Detect which cell encompasses the target text, then output its (X, Y) center coordinate. 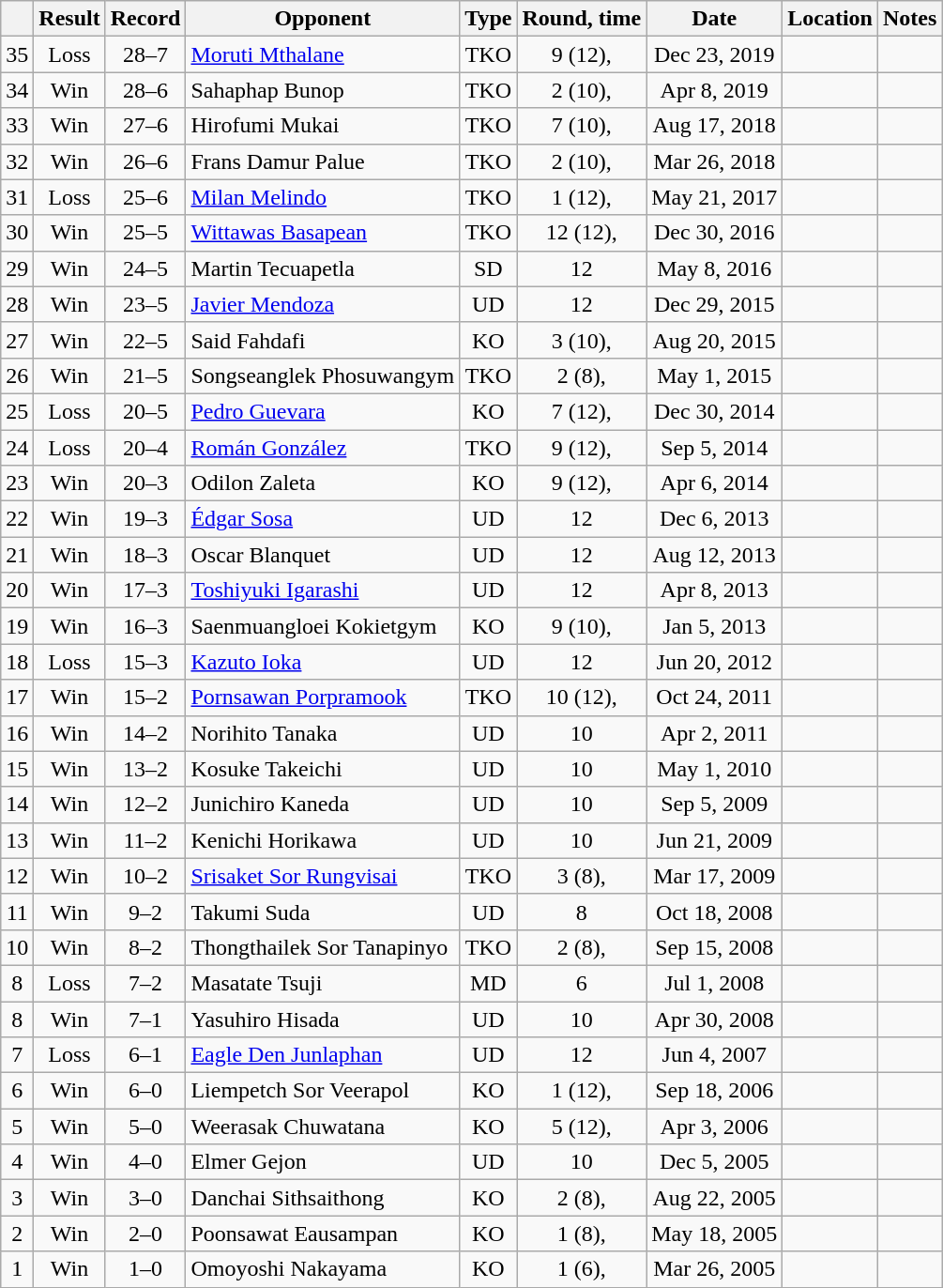
10 (12), (582, 698)
28–6 (145, 90)
Notes (909, 19)
26 (17, 376)
Sahaphap Bunop (323, 90)
12 (12), (582, 233)
6–0 (145, 1091)
24–5 (145, 268)
18–3 (145, 555)
11 (17, 912)
Hirofumi Mukai (323, 126)
25–6 (145, 197)
Jun 4, 2007 (715, 1055)
6–1 (145, 1055)
Oct 24, 2011 (715, 698)
12–2 (145, 805)
Javier Mendoza (323, 304)
Srisaket Sor Rungvisai (323, 876)
Apr 3, 2006 (715, 1127)
Apr 8, 2019 (715, 90)
3–0 (145, 1198)
Dec 23, 2019 (715, 54)
Aug 22, 2005 (715, 1198)
21 (17, 555)
Apr 2, 2011 (715, 733)
1–0 (145, 1269)
Dec 6, 2013 (715, 519)
Frans Damur Palue (323, 161)
22–5 (145, 340)
Mar 17, 2009 (715, 876)
Record (145, 19)
Kenichi Horikawa (323, 840)
10–2 (145, 876)
1 (17, 1269)
7–2 (145, 983)
11–2 (145, 840)
Román González (323, 448)
Kazuto Ioka (323, 662)
Thongthailek Sor Tanapinyo (323, 947)
Liempetch Sor Veerapol (323, 1091)
Result (69, 19)
Weerasak Chuwatana (323, 1127)
Mar 26, 2005 (715, 1269)
27 (17, 340)
24 (17, 448)
Jun 20, 2012 (715, 662)
Kosuke Takeichi (323, 769)
Said Fahdafi (323, 340)
Jan 5, 2013 (715, 626)
Édgar Sosa (323, 519)
Sep 5, 2009 (715, 805)
1 (8), (582, 1234)
May 21, 2017 (715, 197)
Milan Melindo (323, 197)
23 (17, 483)
Sep 18, 2006 (715, 1091)
15–2 (145, 698)
Martin Tecuapetla (323, 268)
15–3 (145, 662)
14 (17, 805)
16–3 (145, 626)
Dec 5, 2005 (715, 1162)
19 (17, 626)
20 (17, 590)
3 (17, 1198)
16 (17, 733)
Apr 6, 2014 (715, 483)
33 (17, 126)
Danchai Sithsaithong (323, 1198)
25 (17, 411)
Omoyoshi Nakayama (323, 1269)
Sep 15, 2008 (715, 947)
Pornsawan Porpramook (323, 698)
May 8, 2016 (715, 268)
Jul 1, 2008 (715, 983)
30 (17, 233)
19–3 (145, 519)
Moruti Mthalane (323, 54)
May 1, 2010 (715, 769)
4–0 (145, 1162)
25–5 (145, 233)
Sep 5, 2014 (715, 448)
Norihito Tanaka (323, 733)
26–6 (145, 161)
23–5 (145, 304)
May 18, 2005 (715, 1234)
35 (17, 54)
Aug 20, 2015 (715, 340)
SD (488, 268)
9 (10), (582, 626)
21–5 (145, 376)
Jun 21, 2009 (715, 840)
27–6 (145, 126)
5 (17, 1127)
15 (17, 769)
Date (715, 19)
Yasuhiro Hisada (323, 1019)
13–2 (145, 769)
Aug 17, 2018 (715, 126)
5 (12), (582, 1127)
Junichiro Kaneda (323, 805)
7 (12), (582, 411)
3 (10), (582, 340)
31 (17, 197)
28 (17, 304)
Eagle Den Junlaphan (323, 1055)
18 (17, 662)
Apr 8, 2013 (715, 590)
17 (17, 698)
May 1, 2015 (715, 376)
20–3 (145, 483)
Aug 12, 2013 (715, 555)
14–2 (145, 733)
32 (17, 161)
28–7 (145, 54)
22 (17, 519)
Type (488, 19)
1 (6), (582, 1269)
Mar 26, 2018 (715, 161)
Apr 30, 2008 (715, 1019)
17–3 (145, 590)
2–0 (145, 1234)
5–0 (145, 1127)
8–2 (145, 947)
MD (488, 983)
Opponent (323, 19)
Dec 30, 2016 (715, 233)
34 (17, 90)
Wittawas Basapean (323, 233)
Masatate Tsuji (323, 983)
20–5 (145, 411)
3 (8), (582, 876)
Dec 29, 2015 (715, 304)
7–1 (145, 1019)
Toshiyuki Igarashi (323, 590)
Location (830, 19)
29 (17, 268)
Pedro Guevara (323, 411)
13 (17, 840)
4 (17, 1162)
Oscar Blanquet (323, 555)
2 (17, 1234)
Takumi Suda (323, 912)
Poonsawat Eausampan (323, 1234)
Odilon Zaleta (323, 483)
7 (10), (582, 126)
7 (17, 1055)
Songseanglek Phosuwangym (323, 376)
Dec 30, 2014 (715, 411)
20–4 (145, 448)
9–2 (145, 912)
Elmer Gejon (323, 1162)
Oct 18, 2008 (715, 912)
Saenmuangloei Kokietgym (323, 626)
Round, time (582, 19)
